Pinpoint the cell where the given text exists, returning its (x, y) midpoint coordinate. 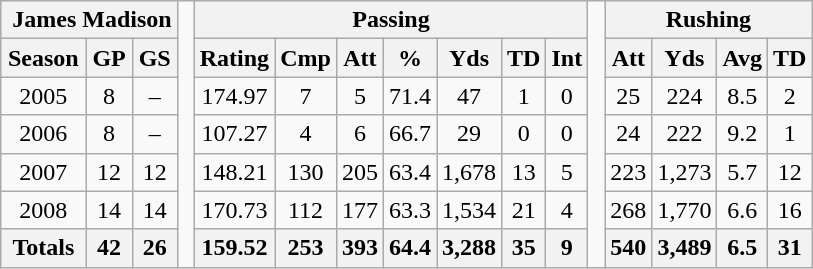
Rating (234, 58)
9.2 (742, 134)
% (410, 58)
47 (468, 96)
393 (360, 248)
24 (628, 134)
63.3 (410, 210)
31 (790, 248)
6 (360, 134)
64.4 (410, 248)
6.5 (742, 248)
26 (154, 248)
42 (109, 248)
63.4 (410, 172)
Passing (390, 20)
7 (306, 96)
8.5 (742, 96)
James Madison (89, 20)
107.27 (234, 134)
1,273 (684, 172)
16 (790, 210)
224 (684, 96)
5.7 (742, 172)
25 (628, 96)
2006 (44, 134)
223 (628, 172)
21 (524, 210)
174.97 (234, 96)
29 (468, 134)
Avg (742, 58)
GP (109, 58)
159.52 (234, 248)
222 (684, 134)
GS (154, 58)
2 (790, 96)
177 (360, 210)
2008 (44, 210)
112 (306, 210)
3,288 (468, 248)
Cmp (306, 58)
148.21 (234, 172)
Season (44, 58)
Totals (44, 248)
71.4 (410, 96)
66.7 (410, 134)
Int (567, 58)
1,678 (468, 172)
2005 (44, 96)
130 (306, 172)
170.73 (234, 210)
Rushing (708, 20)
205 (360, 172)
1,534 (468, 210)
13 (524, 172)
9 (567, 248)
2007 (44, 172)
6.6 (742, 210)
3,489 (684, 248)
268 (628, 210)
540 (628, 248)
35 (524, 248)
1,770 (684, 210)
253 (306, 248)
